Search for the cell housing the specified text and yield its (X, Y) center coordinate. 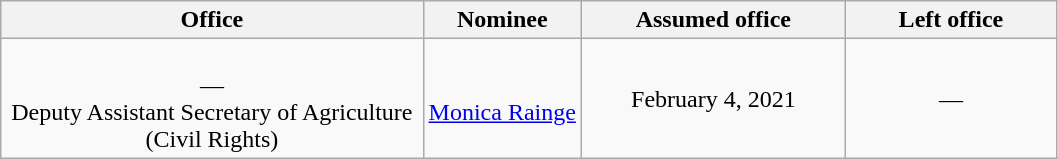
Office (212, 20)
—Deputy Assistant Secretary of Agriculture(Civil Rights) (212, 98)
Monica Rainge (502, 98)
— (950, 98)
Assumed office (713, 20)
Left office (950, 20)
Nominee (502, 20)
February 4, 2021 (713, 98)
